For the text-containing cell, return its midpoint in (X, Y) coordinate format. 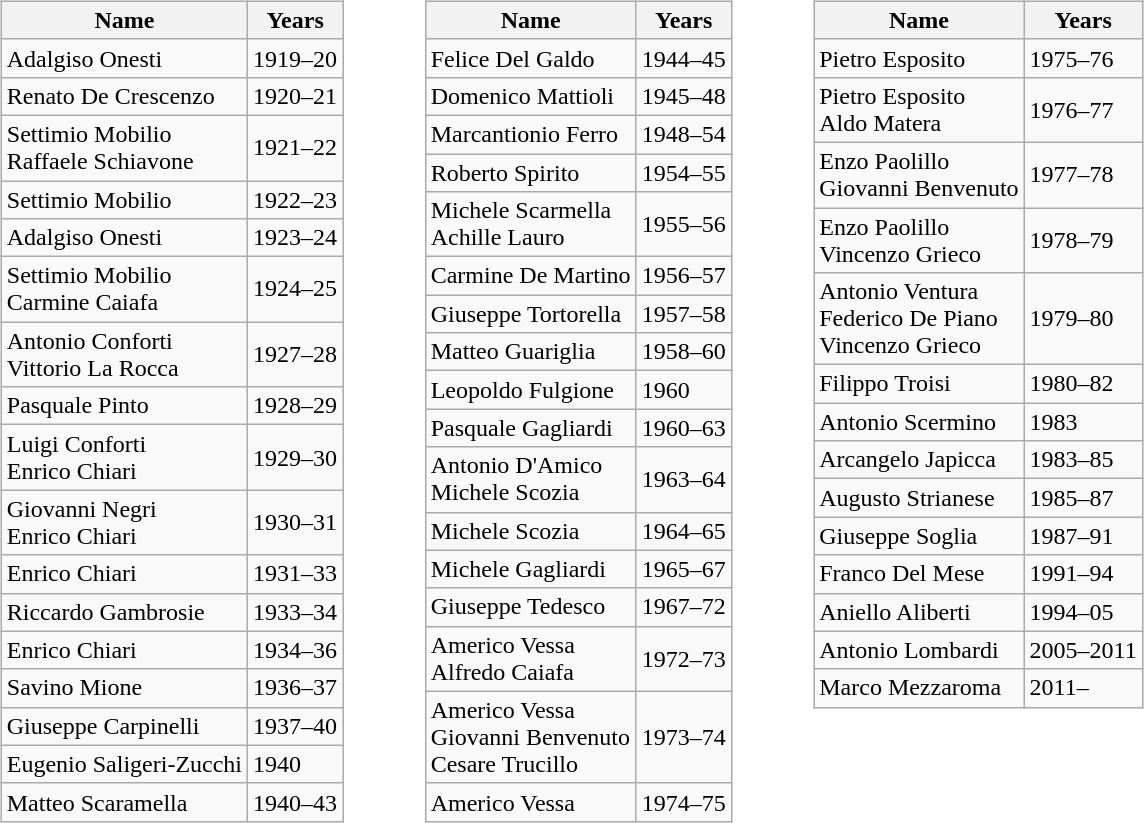
1919–20 (296, 58)
1960–63 (684, 428)
1940–43 (296, 802)
Antonio Lombardi (919, 650)
Arcangelo Japicca (919, 460)
Enzo PaolilloGiovanni Benvenuto (919, 174)
Leopoldo Fulgione (530, 390)
Carmine De Martino (530, 276)
Americo VessaGiovanni BenvenutoCesare Trucillo (530, 737)
Antonio ConfortiVittorio La Rocca (124, 354)
1983 (1083, 422)
1922–23 (296, 199)
Eugenio Saligeri-Zucchi (124, 764)
Riccardo Gambrosie (124, 612)
Antonio Scermino (919, 422)
Matteo Scaramella (124, 802)
Luigi ConfortiEnrico Chiari (124, 458)
1960 (684, 390)
1931–33 (296, 574)
Domenico Mattioli (530, 96)
1924–25 (296, 290)
1985–87 (1083, 498)
Pietro Esposito (919, 58)
Enzo PaolilloVincenzo Grieco (919, 240)
1977–78 (1083, 174)
Michele Gagliardi (530, 569)
1991–94 (1083, 574)
1936–37 (296, 688)
Giuseppe Tedesco (530, 607)
Marcantionio Ferro (530, 134)
1927–28 (296, 354)
1923–24 (296, 238)
1956–57 (684, 276)
1979–80 (1083, 319)
Marco Mezzaroma (919, 688)
1920–21 (296, 96)
1972–73 (684, 658)
1967–72 (684, 607)
1930–31 (296, 522)
Pasquale Gagliardi (530, 428)
Pasquale Pinto (124, 406)
Aniello Aliberti (919, 612)
Roberto Spirito (530, 173)
1940 (296, 764)
1973–74 (684, 737)
1955–56 (684, 224)
1975–76 (1083, 58)
1929–30 (296, 458)
1948–54 (684, 134)
1987–91 (1083, 536)
Americo Vessa (530, 802)
Giuseppe Carpinelli (124, 726)
1976–77 (1083, 110)
Antonio D'AmicoMichele Scozia (530, 480)
Michele Scozia (530, 531)
1958–60 (684, 352)
Americo VessaAlfredo Caiafa (530, 658)
Giuseppe Soglia (919, 536)
Matteo Guariglia (530, 352)
Settimio MobilioCarmine Caiafa (124, 290)
Antonio VenturaFederico De PianoVincenzo Grieco (919, 319)
1965–67 (684, 569)
1994–05 (1083, 612)
1980–82 (1083, 384)
1934–36 (296, 650)
1978–79 (1083, 240)
1964–65 (684, 531)
Franco Del Mese (919, 574)
1944–45 (684, 58)
1933–34 (296, 612)
Renato De Crescenzo (124, 96)
1954–55 (684, 173)
Augusto Strianese (919, 498)
2005–2011 (1083, 650)
2011– (1083, 688)
1957–58 (684, 314)
1974–75 (684, 802)
1928–29 (296, 406)
Felice Del Galdo (530, 58)
Pietro EspositoAldo Matera (919, 110)
1983–85 (1083, 460)
1963–64 (684, 480)
1945–48 (684, 96)
Filippo Troisi (919, 384)
1937–40 (296, 726)
Settimio Mobilio (124, 199)
1921–22 (296, 148)
Giovanni NegriEnrico Chiari (124, 522)
Michele ScarmellaAchille Lauro (530, 224)
Giuseppe Tortorella (530, 314)
Settimio MobilioRaffaele Schiavone (124, 148)
Savino Mione (124, 688)
